Pinpoint the cell where the given text exists, returning its (X, Y) midpoint coordinate. 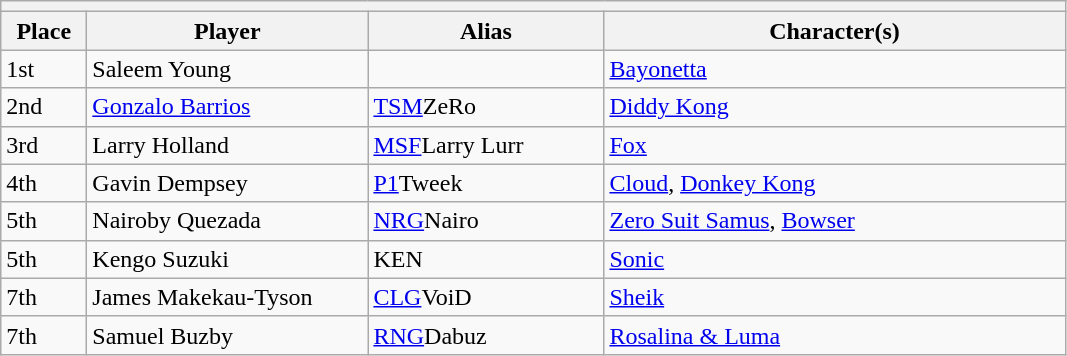
KEN (486, 259)
Gonzalo Barrios (228, 107)
3rd (44, 145)
Character(s) (834, 31)
Alias (486, 31)
James Makekau-Tyson (228, 297)
Fox (834, 145)
Place (44, 31)
1st (44, 69)
Cloud, Donkey Kong (834, 183)
Player (228, 31)
Gavin Dempsey (228, 183)
Zero Suit Samus, Bowser (834, 221)
4th (44, 183)
Saleem Young (228, 69)
Larry Holland (228, 145)
Bayonetta (834, 69)
CLGVoiD (486, 297)
Rosalina & Luma (834, 335)
2nd (44, 107)
Kengo Suzuki (228, 259)
Sheik (834, 297)
P1Tweek (486, 183)
Nairoby Quezada (228, 221)
Samuel Buzby (228, 335)
TSMZeRo (486, 107)
RNGDabuz (486, 335)
NRGNairo (486, 221)
Diddy Kong (834, 107)
MSFLarry Lurr (486, 145)
Sonic (834, 259)
